Output the (x, y) coordinate of the center of the cell containing the given text.  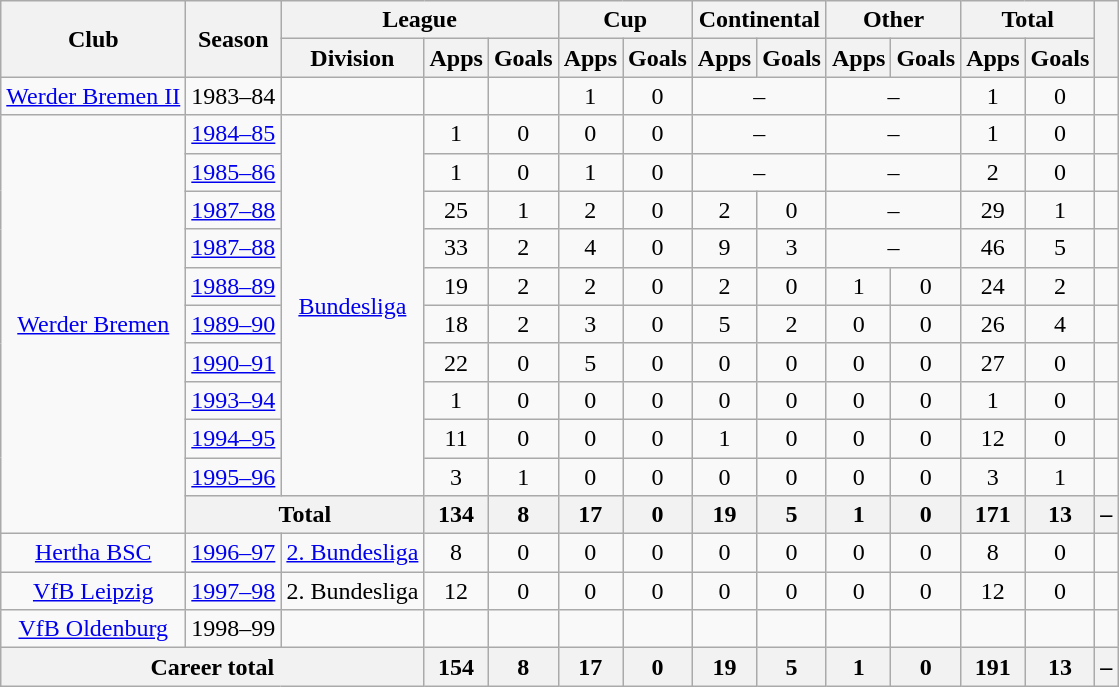
1988–89 (234, 286)
9 (724, 248)
1985–86 (234, 172)
Club (94, 39)
24 (993, 286)
1990–91 (234, 362)
Werder Bremen II (94, 96)
1994–95 (234, 438)
Continental (759, 20)
1989–90 (234, 324)
Bundesliga (352, 306)
22 (456, 362)
Division (352, 58)
Season (234, 39)
1984–85 (234, 134)
191 (993, 667)
26 (993, 324)
1993–94 (234, 400)
27 (993, 362)
1996–97 (234, 553)
Hertha BSC (94, 553)
171 (993, 515)
134 (456, 515)
33 (456, 248)
1995–96 (234, 477)
Cup (625, 20)
25 (456, 210)
11 (456, 438)
VfB Leipzig (94, 591)
Career total (212, 667)
46 (993, 248)
League (420, 20)
154 (456, 667)
Other (893, 20)
29 (993, 210)
18 (456, 324)
VfB Oldenburg (94, 629)
1997–98 (234, 591)
1998–99 (234, 629)
1983–84 (234, 96)
Werder Bremen (94, 324)
